Determine the (x, y) coordinate at the center of the cell enclosing the given text.  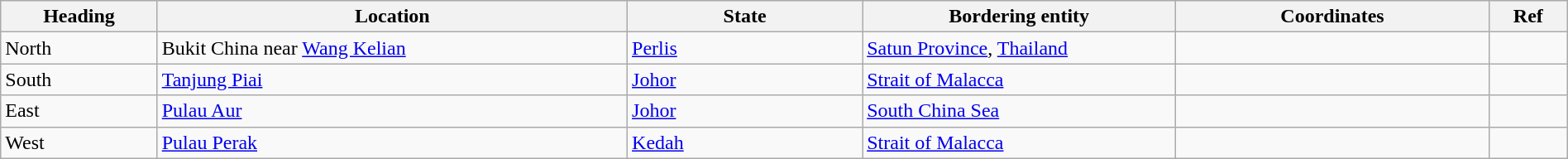
Bukit China near Wang Kelian (392, 48)
South China Sea (1019, 111)
Ref (1528, 17)
South (79, 79)
West (79, 142)
Tanjung Piai (392, 79)
East (79, 111)
Satun Province, Thailand (1019, 48)
Coordinates (1333, 17)
Pulau Perak (392, 142)
Kedah (745, 142)
Location (392, 17)
Bordering entity (1019, 17)
North (79, 48)
State (745, 17)
Heading (79, 17)
Perlis (745, 48)
Pulau Aur (392, 111)
